Provide the [x, y] coordinate of the cell's center where the given text is located.  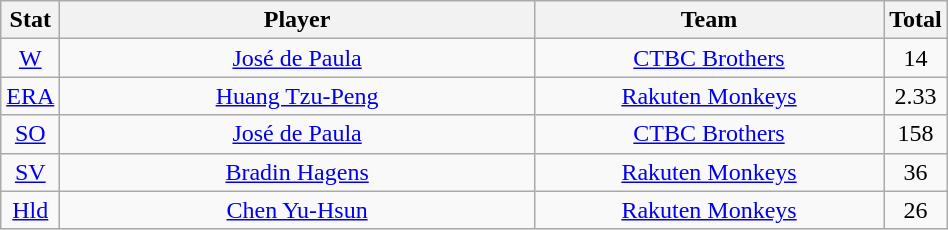
ERA [30, 96]
W [30, 58]
26 [916, 210]
Player [298, 20]
Huang Tzu-Peng [298, 96]
Hld [30, 210]
Chen Yu-Hsun [298, 210]
2.33 [916, 96]
SO [30, 134]
Stat [30, 20]
Total [916, 20]
SV [30, 172]
Team [708, 20]
14 [916, 58]
Bradin Hagens [298, 172]
158 [916, 134]
36 [916, 172]
